Return the (X, Y) coordinate for the center point of the cell that contains the specified text.  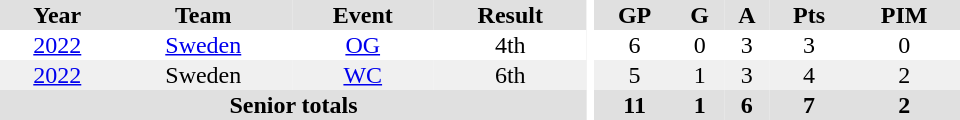
4 (810, 75)
A (747, 15)
PIM (904, 15)
Event (363, 15)
Result (511, 15)
GP (635, 15)
Pts (810, 15)
WC (363, 75)
5 (635, 75)
6th (511, 75)
Senior totals (294, 105)
Team (204, 15)
11 (635, 105)
OG (363, 45)
7 (810, 105)
4th (511, 45)
G (700, 15)
Year (58, 15)
